Extract the (x, y) coordinate from the center of the cell holding the provided text.  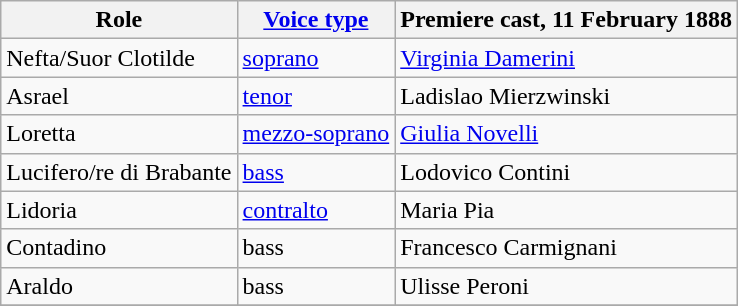
Role (119, 20)
Premiere cast, 11 February 1888 (566, 20)
Ladislao Mierzwinski (566, 96)
Nefta/Suor Clotilde (119, 58)
Maria Pia (566, 210)
Contadino (119, 248)
Lidoria (119, 210)
Virginia Damerini (566, 58)
mezzo-soprano (316, 134)
soprano (316, 58)
Loretta (119, 134)
Araldo (119, 286)
Giulia Novelli (566, 134)
Ulisse Peroni (566, 286)
tenor (316, 96)
Asrael (119, 96)
Francesco Carmignani (566, 248)
contralto (316, 210)
Lucifero/re di Brabante (119, 172)
Lodovico Contini (566, 172)
Voice type (316, 20)
